Locate the cell with the specified text and output its (X, Y) center coordinate. 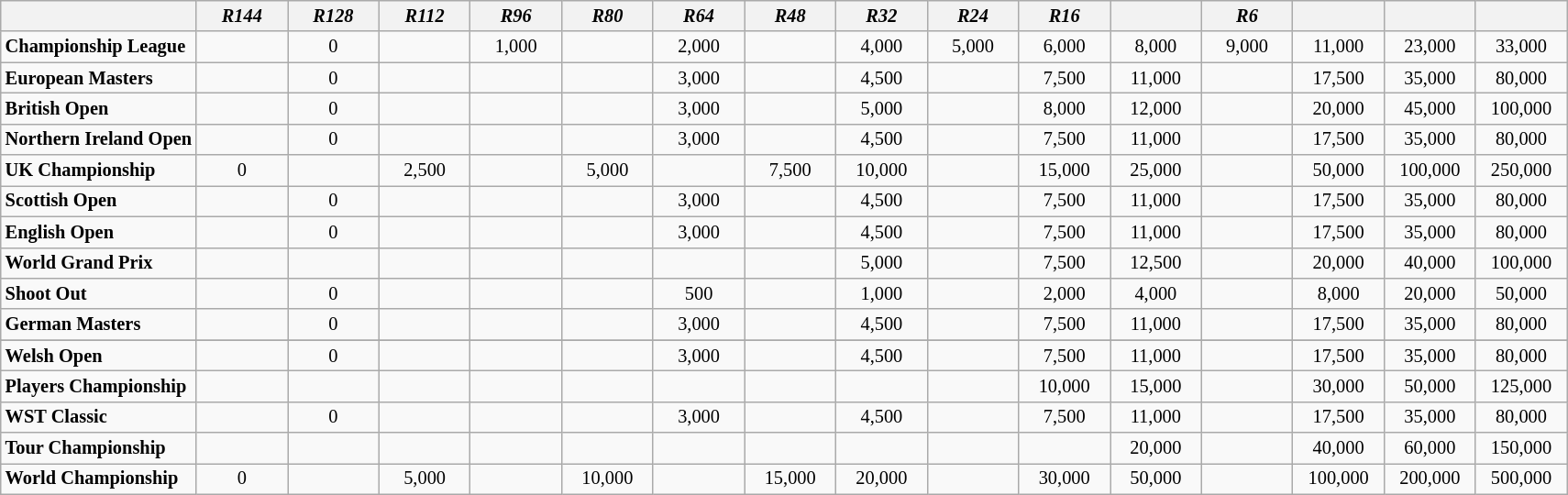
Northern Ireland Open (99, 139)
Welsh Open (99, 356)
R128 (334, 16)
200,000 (1430, 478)
World Grand Prix (99, 263)
British Open (99, 108)
33,000 (1521, 47)
R96 (516, 16)
Shoot Out (99, 293)
World Championship (99, 478)
60,000 (1430, 448)
23,000 (1430, 47)
Tour Championship (99, 448)
6,000 (1065, 47)
500,000 (1521, 478)
2,500 (425, 170)
UK Championship (99, 170)
Scottish Open (99, 201)
Championship League (99, 47)
500 (699, 293)
150,000 (1521, 448)
9,000 (1247, 47)
Players Championship (99, 386)
R32 (882, 16)
English Open (99, 232)
250,000 (1521, 170)
12,500 (1156, 263)
R144 (242, 16)
European Masters (99, 78)
R24 (973, 16)
German Masters (99, 324)
R80 (608, 16)
R112 (425, 16)
WST Classic (99, 417)
45,000 (1430, 108)
R16 (1065, 16)
12,000 (1156, 108)
R48 (790, 16)
25,000 (1156, 170)
R64 (699, 16)
R6 (1247, 16)
125,000 (1521, 386)
